Provide the [x, y] coordinate of the cell's center where the given text is located.  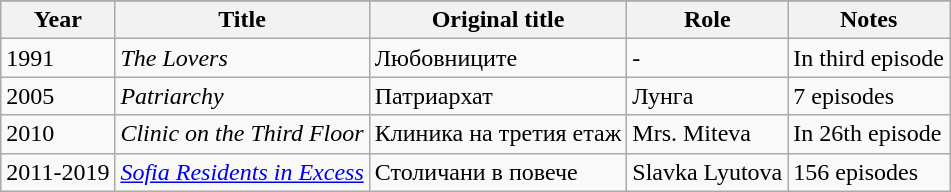
Patriarchy [242, 96]
Патриархат [498, 96]
Клиника на третия етаж [498, 134]
Original title [498, 20]
In 26th episode [869, 134]
Title [242, 20]
The Lovers [242, 58]
Notes [869, 20]
Столичани в повече [498, 172]
Role [708, 20]
2005 [58, 96]
Лунга [708, 96]
7 episodes [869, 96]
156 episodes [869, 172]
Clinic on the Third Floor [242, 134]
Year [58, 20]
2011-2019 [58, 172]
Любовниците [498, 58]
1991 [58, 58]
Sofia Residents in Excess [242, 172]
In third episode [869, 58]
Slavka Lyutova [708, 172]
2010 [58, 134]
Mrs. Miteva [708, 134]
- [708, 58]
